Find where the given text appears and provide that cell's center as (X, Y) coordinate. 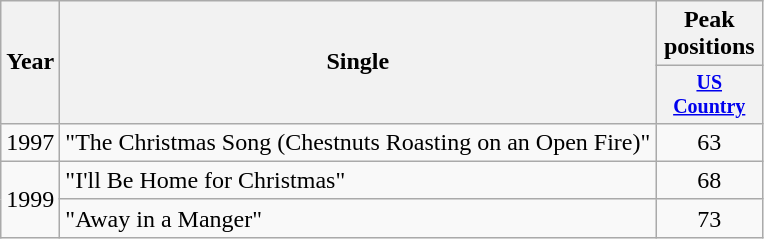
"I'll Be Home for Christmas" (358, 180)
68 (710, 180)
1999 (30, 199)
"Away in a Manger" (358, 218)
73 (710, 218)
US Country (710, 94)
63 (710, 142)
1997 (30, 142)
"The Christmas Song (Chestnuts Roasting on an Open Fire)" (358, 142)
Single (358, 62)
Year (30, 62)
Peak positions (710, 34)
